Pinpoint the cell where the given text exists, returning its (X, Y) midpoint coordinate. 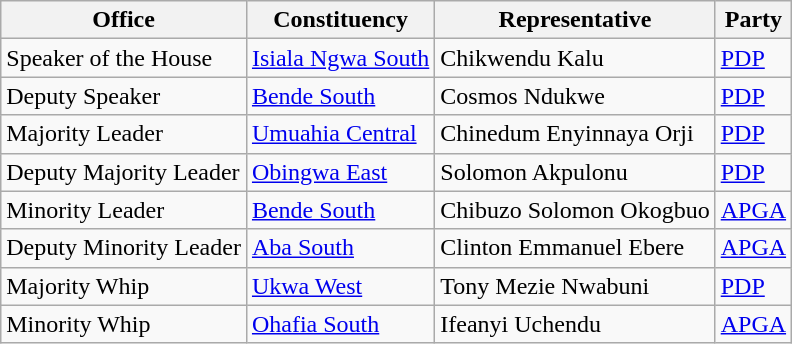
Constituency (340, 20)
Minority Leader (124, 210)
Ukwa West (340, 286)
Chinedum Enyinnaya Orji (575, 134)
Majority Whip (124, 286)
Umuahia Central (340, 134)
Office (124, 20)
Obingwa East (340, 172)
Ifeanyi Uchendu (575, 324)
Cosmos Ndukwe (575, 96)
Isiala Ngwa South (340, 58)
Clinton Emmanuel Ebere (575, 248)
Deputy Majority Leader (124, 172)
Deputy Speaker (124, 96)
Speaker of the House (124, 58)
Tony Mezie Nwabuni (575, 286)
Party (753, 20)
Chibuzo Solomon Okogbuo (575, 210)
Majority Leader (124, 134)
Minority Whip (124, 324)
Ohafia South (340, 324)
Representative (575, 20)
Aba South (340, 248)
Chikwendu Kalu (575, 58)
Solomon Akpulonu (575, 172)
Deputy Minority Leader (124, 248)
